Search for the cell housing the specified text and yield its (x, y) center coordinate. 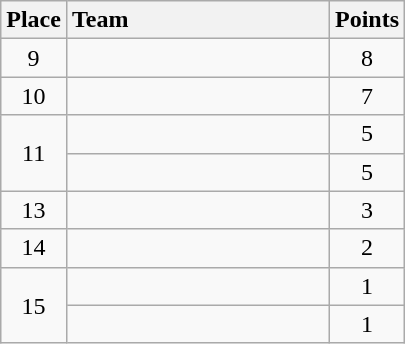
Team (198, 20)
10 (34, 96)
14 (34, 248)
13 (34, 210)
11 (34, 153)
Points (368, 20)
8 (368, 58)
9 (34, 58)
2 (368, 248)
7 (368, 96)
Place (34, 20)
15 (34, 305)
3 (368, 210)
